Identify which cell holds the provided text, then report its (X, Y) central coordinate. 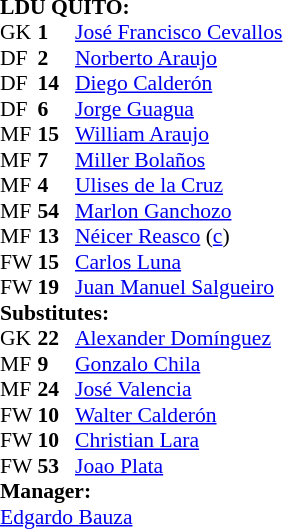
4 (57, 185)
54 (57, 211)
1 (57, 33)
Walter Calderón (178, 415)
Jorge Guagua (178, 109)
Manager: (141, 491)
24 (57, 389)
Juan Manuel Salgueiro (178, 287)
6 (57, 109)
Ulises de la Cruz (178, 185)
William Araujo (178, 135)
13 (57, 237)
Alexander Domínguez (178, 339)
Christian Lara (178, 441)
Diego Calderón (178, 83)
19 (57, 287)
7 (57, 160)
Carlos Luna (178, 262)
Norberto Araujo (178, 58)
José Francisco Cevallos (178, 33)
53 (57, 466)
Substitutes: (141, 313)
9 (57, 364)
Néicer Reasco (c) (178, 237)
Miller Bolaños (178, 160)
José Valencia (178, 389)
14 (57, 83)
Marlon Ganchozo (178, 211)
22 (57, 339)
2 (57, 58)
Gonzalo Chila (178, 364)
Joao Plata (178, 466)
